Determine the (X, Y) coordinate at the center of the cell enclosing the given text.  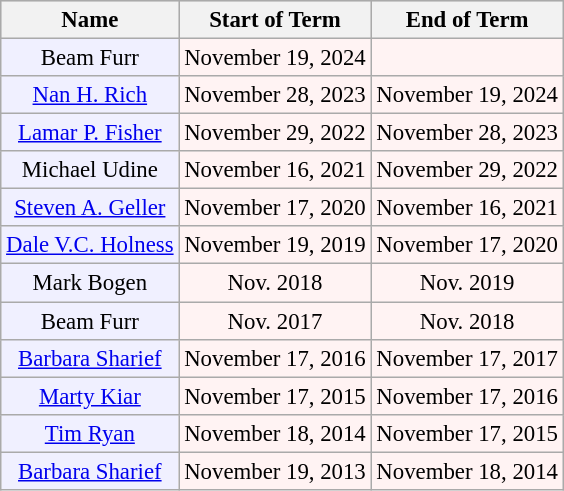
Mark Bogen (90, 283)
Lamar P. Fisher (90, 133)
November 17, 2017 (467, 358)
November 19, 2013 (275, 471)
Nov. 2019 (467, 283)
Name (90, 20)
Marty Kiar (90, 396)
Michael Udine (90, 170)
Steven A. Geller (90, 208)
Start of Term (275, 20)
Dale V.C. Holness (90, 245)
Tim Ryan (90, 433)
November 19, 2019 (275, 245)
Nan H. Rich (90, 95)
End of Term (467, 20)
Nov. 2017 (275, 321)
